Pinpoint the cell where the given text exists, returning its [x, y] midpoint coordinate. 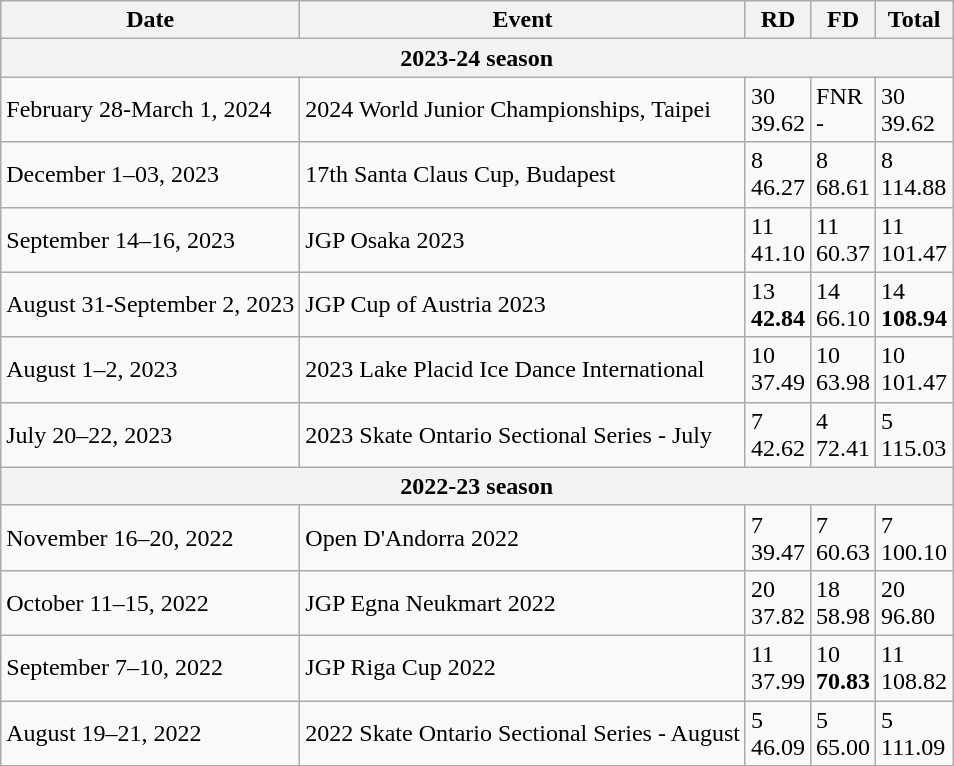
Open D'Andorra 2022 [523, 538]
October 11–15, 2022 [150, 602]
1858.98 [844, 602]
2024 World Junior Championships, Taipei [523, 110]
1037.49 [778, 370]
JGP Egna Neukmart 2022 [523, 602]
JGP Riga Cup 2022 [523, 668]
760.63 [844, 538]
JGP Osaka 2023 [523, 240]
1063.98 [844, 370]
2096.80 [914, 602]
2037.82 [778, 602]
July 20–22, 2023 [150, 434]
8114.88 [914, 174]
2022 Skate Ontario Sectional Series - August [523, 732]
FNR- [844, 110]
1070.83 [844, 668]
868.61 [844, 174]
FD [844, 20]
2023 Lake Placid Ice Dance International [523, 370]
14108.94 [914, 304]
742.62 [778, 434]
September 7–10, 2022 [150, 668]
RD [778, 20]
February 28-March 1, 2024 [150, 110]
10101.47 [914, 370]
Total [914, 20]
Event [523, 20]
1141.10 [778, 240]
Date [150, 20]
December 1–03, 2023 [150, 174]
546.09 [778, 732]
472.41 [844, 434]
11101.47 [914, 240]
JGP Cup of Austria 2023 [523, 304]
2023 Skate Ontario Sectional Series - July [523, 434]
August 19–21, 2022 [150, 732]
11108.82 [914, 668]
September 14–16, 2023 [150, 240]
846.27 [778, 174]
7100.10 [914, 538]
739.47 [778, 538]
1160.37 [844, 240]
August 31-September 2, 2023 [150, 304]
1342.84 [778, 304]
1466.10 [844, 304]
November 16–20, 2022 [150, 538]
565.00 [844, 732]
2022-23 season [477, 486]
17th Santa Claus Cup, Budapest [523, 174]
2023-24 season [477, 58]
5111.09 [914, 732]
1137.99 [778, 668]
August 1–2, 2023 [150, 370]
5115.03 [914, 434]
